Capture the cell that displays the provided text and extract its [X, Y] central coordinate. 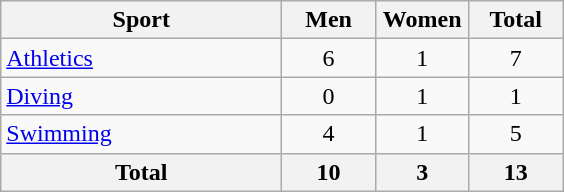
Swimming [142, 134]
Men [329, 20]
0 [329, 96]
3 [422, 172]
5 [516, 134]
Athletics [142, 58]
13 [516, 172]
6 [329, 58]
Sport [142, 20]
10 [329, 172]
Women [422, 20]
Diving [142, 96]
4 [329, 134]
7 [516, 58]
